Capture the cell that displays the provided text and extract its (x, y) central coordinate. 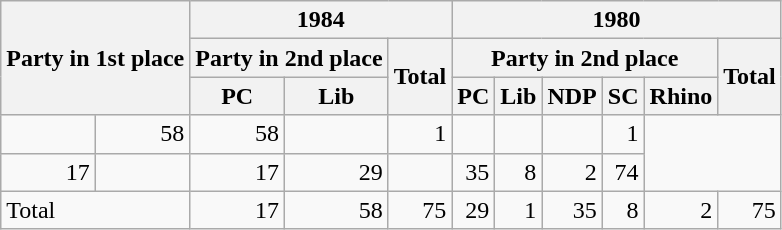
1980 (617, 20)
Party in 1st place (96, 58)
Rhino (681, 96)
SC (623, 96)
1984 (321, 20)
74 (623, 172)
NDP (572, 96)
